Find where the given text appears and provide that cell's center as [x, y] coordinate. 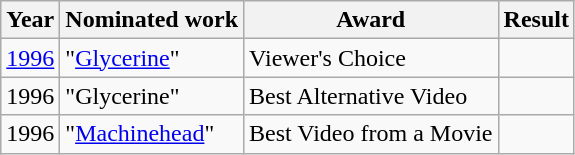
"Machinehead" [152, 134]
Viewer's Choice [371, 58]
Nominated work [152, 20]
Award [371, 20]
Best Alternative Video [371, 96]
Best Video from a Movie [371, 134]
Result [536, 20]
Year [30, 20]
